For the text-containing cell, return its midpoint in (x, y) coordinate format. 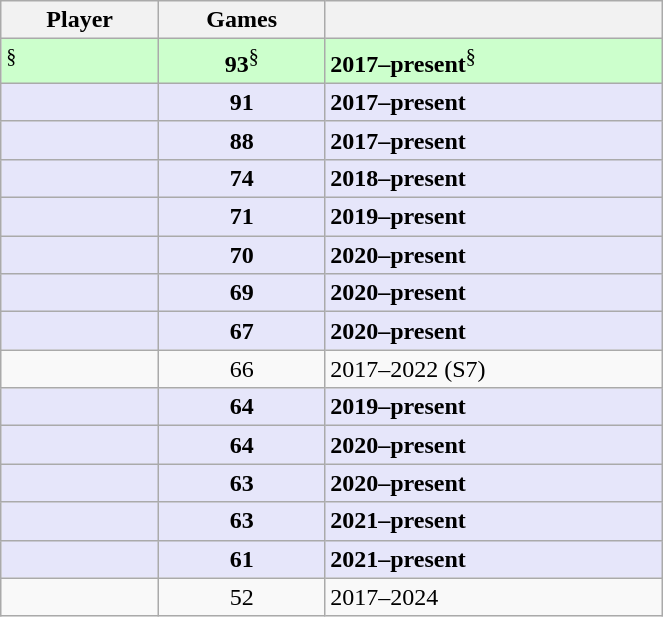
2018–present (494, 178)
88 (242, 140)
Games (242, 20)
§ (80, 62)
93§ (242, 62)
2017–present§ (494, 62)
70 (242, 255)
74 (242, 178)
66 (242, 369)
69 (242, 293)
2017–2022 (S7) (494, 369)
67 (242, 331)
71 (242, 217)
91 (242, 102)
61 (242, 559)
2017–2024 (494, 597)
Player (80, 20)
52 (242, 597)
